Return [X, Y] of the center of cell containing provided text 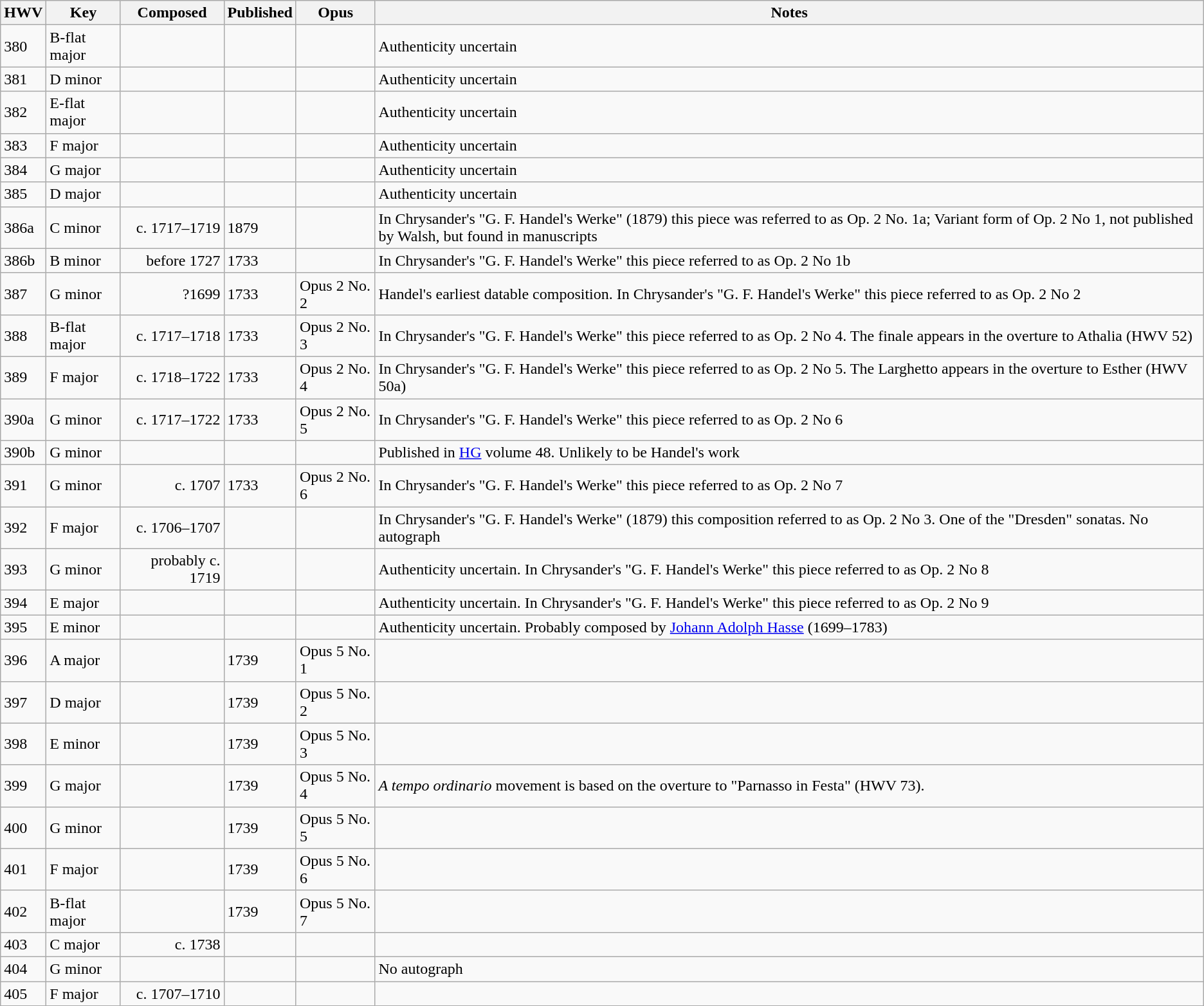
c. 1717–1722 [172, 419]
Opus [336, 13]
Handel's earliest datable composition. In Chrysander's "G. F. Handel's Werke" this piece referred to as Op. 2 No 2 [789, 293]
In Chrysander's "G. F. Handel's Werke" (1879) this composition referred to as Op. 2 No 3. One of the "Dresden" sonatas. No autograph [789, 527]
405 [23, 994]
402 [23, 911]
Opus 5 No. 1 [336, 660]
D minor [84, 79]
Authenticity uncertain. In Chrysander's "G. F. Handel's Werke" this piece referred to as Op. 2 No 9 [789, 603]
384 [23, 170]
In Chrysander's "G. F. Handel's Werke" this piece referred to as Op. 2 No 5. The Larghetto appears in the overture to Esther (HWV 50a) [789, 377]
394 [23, 603]
390a [23, 419]
Opus 5 No. 3 [336, 744]
In Chrysander's "G. F. Handel's Werke" this piece referred to as Op. 2 No 7 [789, 486]
c. 1706–1707 [172, 527]
386b [23, 261]
Opus 5 No. 5 [336, 827]
Composed [172, 13]
A tempo ordinario movement is based on the overture to "Parnasso in Festa" (HWV 73). [789, 786]
Opus 2 No. 3 [336, 336]
Key [84, 13]
390b [23, 453]
?1699 [172, 293]
387 [23, 293]
No autograph [789, 969]
E-flat major [84, 112]
401 [23, 870]
Opus 5 No. 7 [336, 911]
397 [23, 702]
388 [23, 336]
381 [23, 79]
Notes [789, 13]
Opus 2 No. 5 [336, 419]
c. 1718–1722 [172, 377]
398 [23, 744]
c. 1717–1718 [172, 336]
391 [23, 486]
Opus 2 No. 4 [336, 377]
Opus 5 No. 2 [336, 702]
B minor [84, 261]
probably c. 1719 [172, 570]
404 [23, 969]
HWV [23, 13]
400 [23, 827]
389 [23, 377]
380 [23, 46]
In Chrysander's "G. F. Handel's Werke" this piece referred to as Op. 2 No 1b [789, 261]
Published in HG volume 48. Unlikely to be Handel's work [789, 453]
Opus 5 No. 6 [336, 870]
c. 1717–1719 [172, 228]
c. 1707 [172, 486]
c. 1738 [172, 944]
396 [23, 660]
C major [84, 944]
395 [23, 627]
E major [84, 603]
c. 1707–1710 [172, 994]
393 [23, 570]
before 1727 [172, 261]
Published [260, 13]
1879 [260, 228]
392 [23, 527]
Authenticity uncertain. In Chrysander's "G. F. Handel's Werke" this piece referred to as Op. 2 No 8 [789, 570]
Opus 2 No. 2 [336, 293]
399 [23, 786]
Opus 2 No. 6 [336, 486]
A major [84, 660]
C minor [84, 228]
385 [23, 194]
In Chrysander's "G. F. Handel's Werke" this piece referred to as Op. 2 No 4. The finale appears in the overture to Athalia (HWV 52) [789, 336]
382 [23, 112]
386a [23, 228]
Authenticity uncertain. Probably composed by Johann Adolph Hasse (1699–1783) [789, 627]
Opus 5 No. 4 [336, 786]
383 [23, 145]
In Chrysander's "G. F. Handel's Werke" this piece referred to as Op. 2 No 6 [789, 419]
403 [23, 944]
